Identify which cell holds the provided text, then report its (x, y) central coordinate. 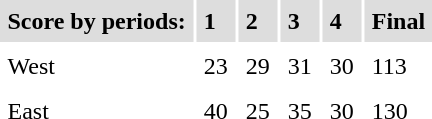
1 (216, 21)
29 (258, 66)
4 (342, 21)
Score by periods: (96, 21)
31 (300, 66)
23 (216, 66)
30 (342, 66)
113 (398, 66)
3 (300, 21)
West (96, 66)
Final (398, 21)
2 (258, 21)
